Search for the cell housing the specified text and yield its [X, Y] center coordinate. 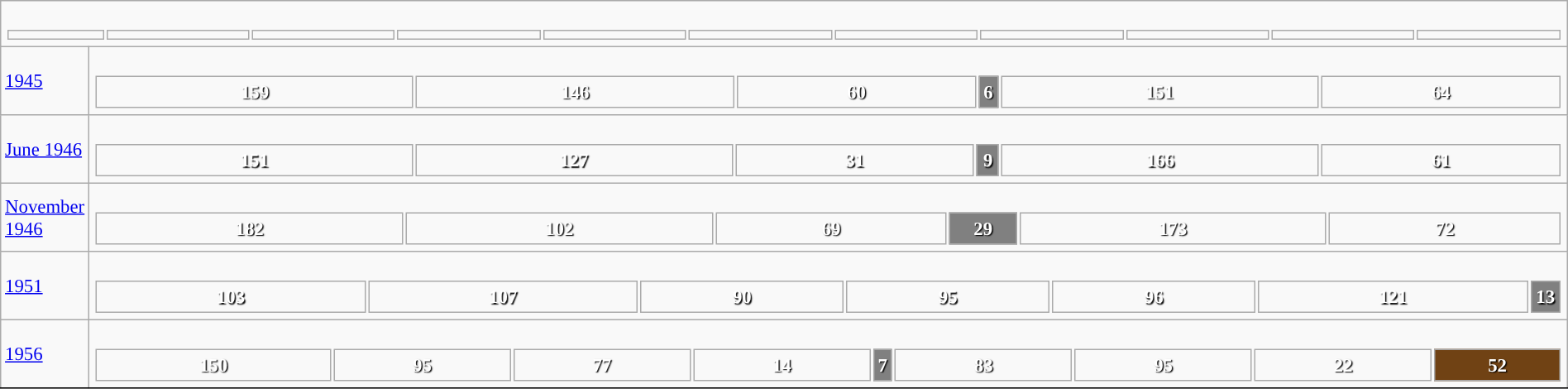
29 [982, 228]
November 1946 [45, 217]
83 [983, 366]
151 127 31 9 166 61 [829, 149]
150 95 77 14 7 83 95 22 52 [829, 354]
7 [882, 366]
22 [1343, 366]
146 [575, 91]
14 [782, 366]
1951 [45, 286]
166 [1160, 161]
72 [1445, 228]
69 [831, 228]
June 1946 [45, 149]
159 [255, 91]
182 [250, 228]
13 [1546, 296]
31 [855, 161]
61 [1441, 161]
127 [574, 161]
173 [1173, 228]
150 [213, 366]
60 [857, 91]
96 [1154, 296]
102 [559, 228]
90 [742, 296]
1956 [45, 354]
6 [987, 91]
64 [1441, 91]
9 [987, 161]
107 [503, 296]
52 [1497, 366]
103 107 90 95 96 121 13 [829, 286]
159 146 60 6 151 64 [829, 81]
77 [602, 366]
103 [231, 296]
121 [1393, 296]
182 102 69 29 173 72 [829, 217]
1945 [45, 81]
